Provide the [X, Y] coordinate of the cell's center where the given text is located.  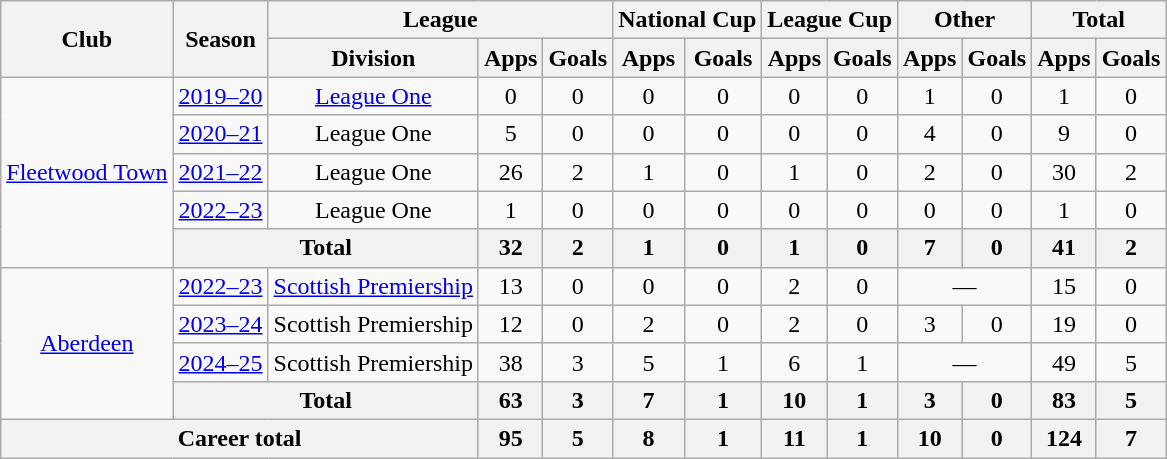
12 [510, 324]
Division [373, 58]
13 [510, 286]
15 [1064, 286]
19 [1064, 324]
124 [1064, 438]
Club [87, 39]
League Cup [830, 20]
6 [794, 362]
Aberdeen [87, 343]
49 [1064, 362]
2024–25 [220, 362]
9 [1064, 134]
95 [510, 438]
83 [1064, 400]
2020–21 [220, 134]
30 [1064, 172]
Career total [240, 438]
63 [510, 400]
4 [930, 134]
11 [794, 438]
Other [965, 20]
Season [220, 39]
41 [1064, 248]
2019–20 [220, 96]
38 [510, 362]
8 [649, 438]
2023–24 [220, 324]
National Cup [688, 20]
32 [510, 248]
26 [510, 172]
2021–22 [220, 172]
League [440, 20]
Fleetwood Town [87, 172]
